Identify which cell holds the provided text, then report its (X, Y) central coordinate. 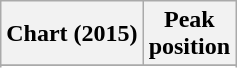
Chart (2015) (72, 34)
Peakposition (189, 34)
